Identify which cell holds the provided text, then report its [x, y] central coordinate. 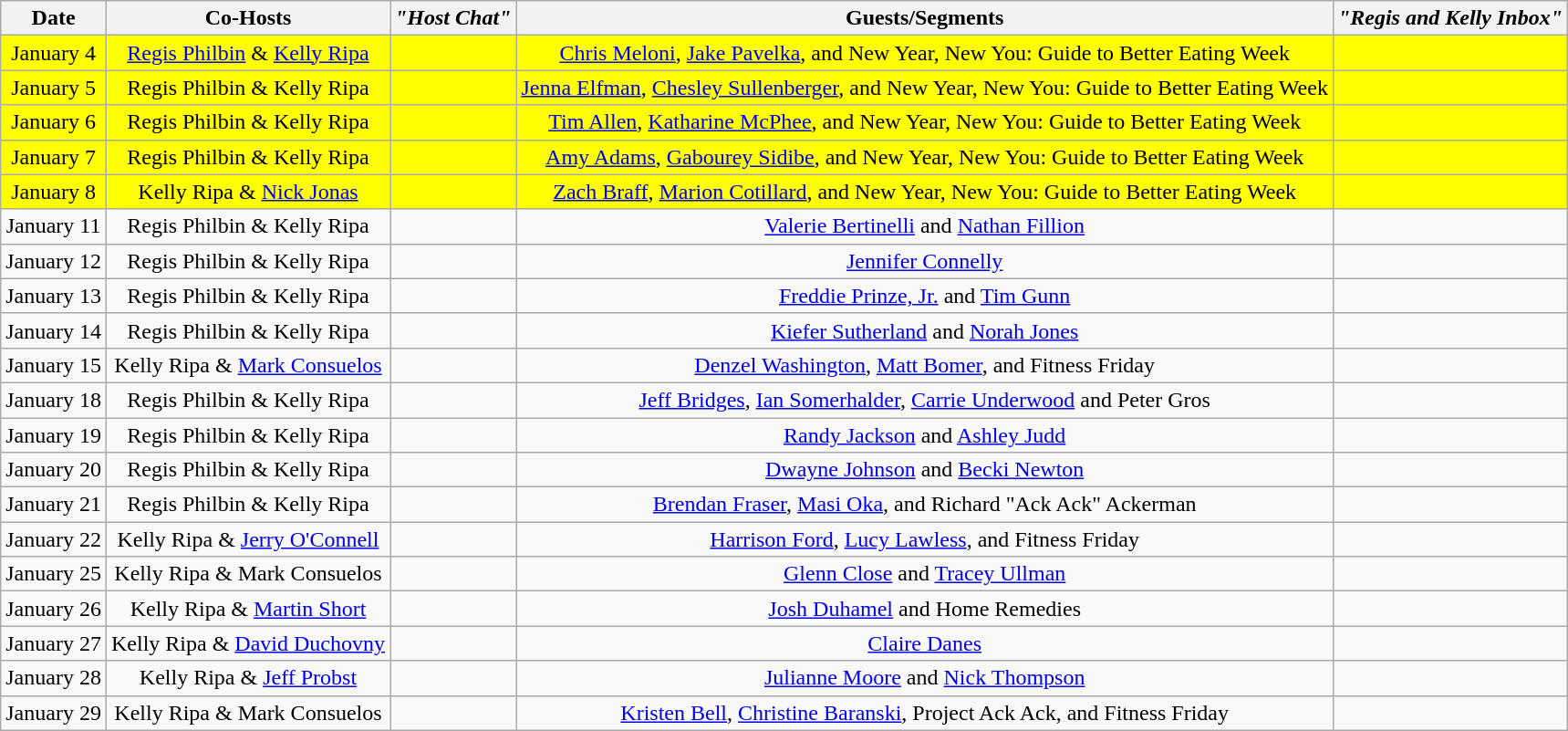
Dwayne Johnson and Becki Newton [925, 470]
Harrison Ford, Lucy Lawless, and Fitness Friday [925, 539]
January 27 [54, 643]
January 29 [54, 713]
Kelly Ripa & Jeff Probst [248, 678]
"Regis and Kelly Inbox" [1450, 18]
January 6 [54, 122]
Kelly Ripa & Martin Short [248, 609]
Josh Duhamel and Home Remedies [925, 609]
January 21 [54, 505]
January 5 [54, 88]
January 25 [54, 574]
Zach Braff, Marion Cotillard, and New Year, New You: Guide to Better Eating Week [925, 192]
January 13 [54, 296]
Jeff Bridges, Ian Somerhalder, Carrie Underwood and Peter Gros [925, 400]
January 11 [54, 226]
January 20 [54, 470]
Kelly Ripa & David Duchovny [248, 643]
Brendan Fraser, Masi Oka, and Richard "Ack Ack" Ackerman [925, 505]
Kiefer Sutherland and Norah Jones [925, 330]
January 15 [54, 365]
January 12 [54, 261]
January 8 [54, 192]
January 7 [54, 157]
January 26 [54, 609]
Julianne Moore and Nick Thompson [925, 678]
January 18 [54, 400]
Tim Allen, Katharine McPhee, and New Year, New You: Guide to Better Eating Week [925, 122]
Kelly Ripa & Nick Jonas [248, 192]
Kristen Bell, Christine Baranski, Project Ack Ack, and Fitness Friday [925, 713]
Amy Adams, Gabourey Sidibe, and New Year, New You: Guide to Better Eating Week [925, 157]
Glenn Close and Tracey Ullman [925, 574]
Jennifer Connelly [925, 261]
Kelly Ripa & Jerry O'Connell [248, 539]
January 28 [54, 678]
January 4 [54, 53]
Co-Hosts [248, 18]
"Host Chat" [453, 18]
January 14 [54, 330]
Freddie Prinze, Jr. and Tim Gunn [925, 296]
Guests/Segments [925, 18]
Randy Jackson and Ashley Judd [925, 435]
Date [54, 18]
January 22 [54, 539]
Valerie Bertinelli and Nathan Fillion [925, 226]
January 19 [54, 435]
Jenna Elfman, Chesley Sullenberger, and New Year, New You: Guide to Better Eating Week [925, 88]
Claire Danes [925, 643]
Denzel Washington, Matt Bomer, and Fitness Friday [925, 365]
Chris Meloni, Jake Pavelka, and New Year, New You: Guide to Better Eating Week [925, 53]
